From the cell containing the given text, extract its center point as (x, y) coordinate. 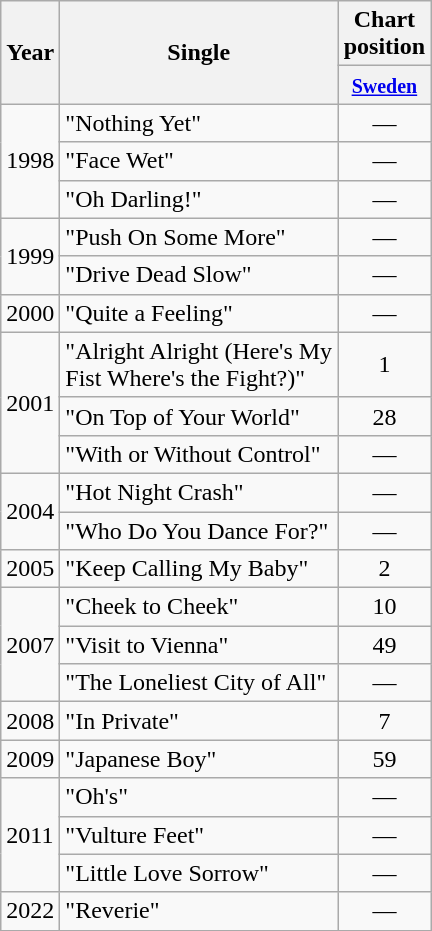
"Japanese Boy" (199, 759)
"In Private" (199, 721)
59 (385, 759)
"Oh Darling!" (199, 199)
"On Top of Your World" (199, 416)
2001 (30, 402)
2000 (30, 313)
"Alright Alright (Here's My Fist Where's the Fight?)" (199, 364)
"Nothing Yet" (199, 123)
"Hot Night Crash" (199, 492)
"Face Wet" (199, 161)
Chart position (385, 34)
2005 (30, 569)
Year (30, 52)
7 (385, 721)
"Little Love Sorrow" (199, 873)
2022 (30, 911)
Single (199, 52)
"Visit to Vienna" (199, 645)
2011 (30, 835)
Sweden (385, 85)
2004 (30, 511)
2007 (30, 645)
2 (385, 569)
1998 (30, 161)
"Oh's" (199, 797)
49 (385, 645)
"Reverie" (199, 911)
28 (385, 416)
"Vulture Feet" (199, 835)
"Push On Some More" (199, 237)
1999 (30, 256)
"Drive Dead Slow" (199, 275)
"With or Without Control" (199, 454)
2008 (30, 721)
10 (385, 607)
2009 (30, 759)
"The Loneliest City of All" (199, 683)
1 (385, 364)
"Quite a Feeling" (199, 313)
"Cheek to Cheek" (199, 607)
"Keep Calling My Baby" (199, 569)
"Who Do You Dance For?" (199, 531)
